Pinpoint the cell where the given text exists, returning its [x, y] midpoint coordinate. 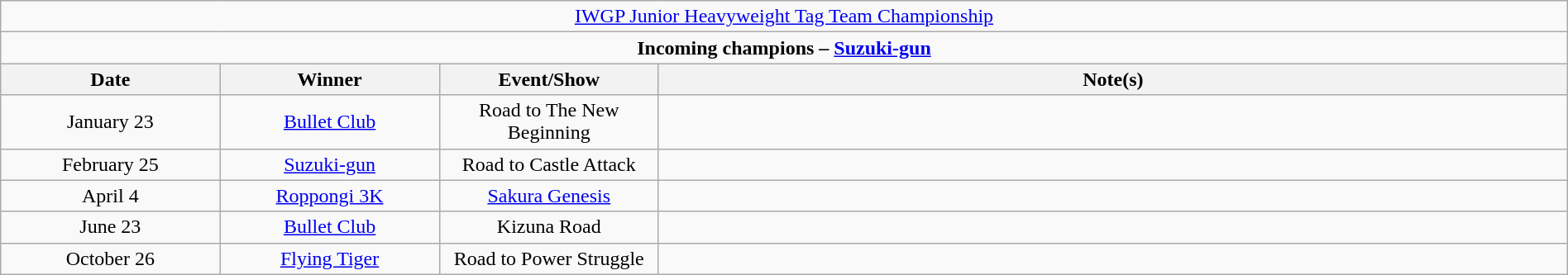
Road to Castle Attack [549, 164]
Winner [329, 79]
Kizuna Road [549, 227]
April 4 [111, 196]
IWGP Junior Heavyweight Tag Team Championship [784, 17]
Suzuki-gun [329, 164]
Date [111, 79]
Incoming champions – Suzuki-gun [784, 48]
Event/Show [549, 79]
Road to Power Struggle [549, 258]
Flying Tiger [329, 258]
Note(s) [1113, 79]
Sakura Genesis [549, 196]
February 25 [111, 164]
October 26 [111, 258]
Roppongi 3K [329, 196]
Road to The New Beginning [549, 122]
June 23 [111, 227]
January 23 [111, 122]
